Locate the cell with the specified text and output its [x, y] center coordinate. 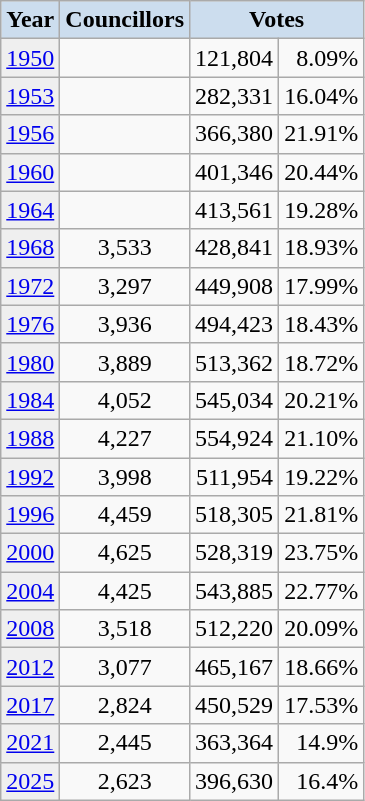
2,824 [125, 705]
19.22% [322, 477]
513,362 [234, 362]
1956 [30, 134]
1980 [30, 362]
Votes [277, 20]
8.09% [322, 58]
518,305 [234, 515]
21.91% [322, 134]
3,936 [125, 324]
18.66% [322, 667]
545,034 [234, 400]
4,052 [125, 400]
401,346 [234, 172]
1976 [30, 324]
3,077 [125, 667]
4,227 [125, 438]
3,889 [125, 362]
20.21% [322, 400]
1984 [30, 400]
2017 [30, 705]
121,804 [234, 58]
2008 [30, 629]
21.81% [322, 515]
2004 [30, 591]
3,533 [125, 248]
494,423 [234, 324]
Year [30, 20]
396,630 [234, 781]
17.53% [322, 705]
554,924 [234, 438]
3,297 [125, 286]
1972 [30, 286]
4,425 [125, 591]
1996 [30, 515]
4,459 [125, 515]
22.77% [322, 591]
282,331 [234, 96]
449,908 [234, 286]
1968 [30, 248]
528,319 [234, 553]
2,445 [125, 743]
366,380 [234, 134]
Councillors [125, 20]
2021 [30, 743]
465,167 [234, 667]
16.4% [322, 781]
1992 [30, 477]
1950 [30, 58]
543,885 [234, 591]
3,998 [125, 477]
19.28% [322, 210]
363,364 [234, 743]
1988 [30, 438]
1964 [30, 210]
4,625 [125, 553]
20.09% [322, 629]
23.75% [322, 553]
21.10% [322, 438]
2000 [30, 553]
20.44% [322, 172]
512,220 [234, 629]
2,623 [125, 781]
18.72% [322, 362]
1960 [30, 172]
2012 [30, 667]
17.99% [322, 286]
428,841 [234, 248]
413,561 [234, 210]
450,529 [234, 705]
2025 [30, 781]
1953 [30, 96]
3,518 [125, 629]
511,954 [234, 477]
14.9% [322, 743]
18.93% [322, 248]
16.04% [322, 96]
18.43% [322, 324]
